Find where the given text appears and provide that cell's center as (x, y) coordinate. 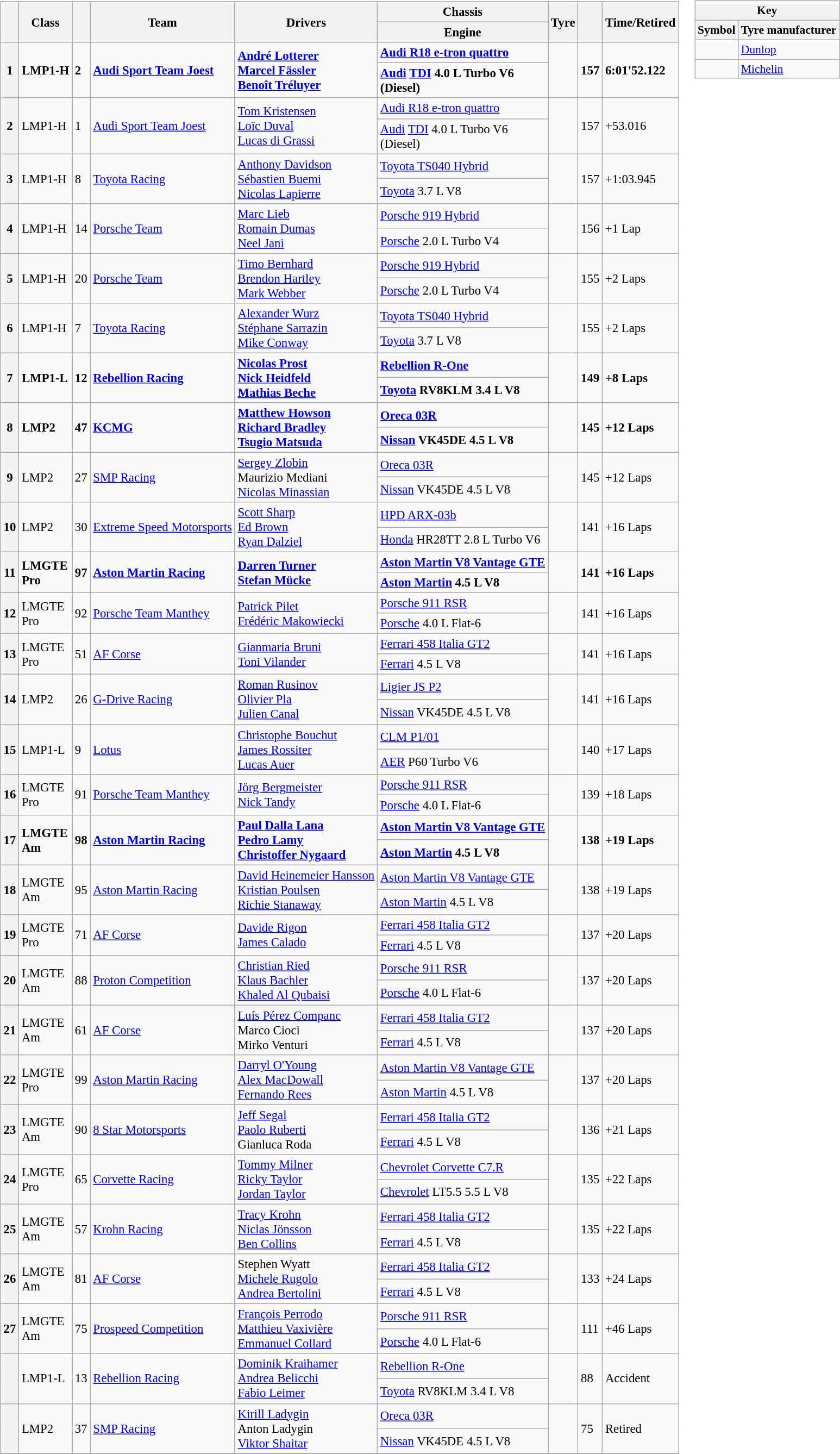
Timo Bernhard Brendon Hartley Mark Webber (306, 278)
71 (82, 935)
Jeff Segal Paolo Ruberti Gianluca Roda (306, 1129)
+17 Laps (641, 749)
Scott Sharp Ed Brown Ryan Dalziel (306, 527)
Jörg Bergmeister Nick Tandy (306, 795)
+21 Laps (641, 1129)
16 (10, 795)
140 (590, 749)
+1:03.945 (641, 179)
51 (82, 654)
Stephen Wyatt Michele Rugolo Andrea Bertolini (306, 1279)
65 (82, 1180)
+24 Laps (641, 1279)
8 Star Motorsports (162, 1129)
11 (10, 572)
Anthony Davidson Sébastien Buemi Nicolas Lapierre (306, 179)
Corvette Racing (162, 1180)
Proton Competition (162, 981)
Gianmaria Bruni Toni Vilander (306, 654)
22 (10, 1080)
CLM P1/01 (463, 737)
Marc Lieb Romain Dumas Neel Jani (306, 228)
André Lotterer Marcel Fässler Benoît Tréluyer (306, 70)
139 (590, 795)
92 (82, 613)
136 (590, 1129)
95 (82, 890)
19 (10, 935)
Luís Pérez Companc Marco Cioci Mirko Venturi (306, 1030)
Prospeed Competition (162, 1329)
Michelin (789, 69)
81 (82, 1279)
Roman Rusinov Olivier Pla Julien Canal (306, 700)
Matthew Howson Richard Bradley Tsugio Matsuda (306, 428)
18 (10, 890)
+8 Laps (641, 378)
6 (10, 328)
Key (767, 11)
Class (46, 22)
Patrick Pilet Frédéric Makowiecki (306, 613)
+18 Laps (641, 795)
Symbol (717, 30)
Sergey Zlobin Maurizio Mediani Nicolas Minassian (306, 477)
98 (82, 840)
Tyre (563, 22)
David Heinemeier Hansson Kristian Poulsen Richie Stanaway (306, 890)
Tom Kristensen Loïc Duval Lucas di Grassi (306, 126)
6:01'52.122 (641, 70)
4 (10, 228)
90 (82, 1129)
Darryl O'Young Alex MacDowall Fernando Rees (306, 1080)
111 (590, 1329)
Tracy Krohn Niclas Jönsson Ben Collins (306, 1230)
Tommy Milner Ricky Taylor Jordan Taylor (306, 1180)
17 (10, 840)
21 (10, 1030)
97 (82, 572)
5 (10, 278)
+53.016 (641, 126)
133 (590, 1279)
Chassis (463, 12)
Dunlop (789, 49)
Kirill Ladygin Anton Ladygin Viktor Shaitar (306, 1428)
Accident (641, 1378)
10 (10, 527)
23 (10, 1129)
61 (82, 1030)
François Perrodo Matthieu Vaxivière Emmanuel Collard (306, 1329)
91 (82, 795)
Time/Retired (641, 22)
+1 Lap (641, 228)
3 (10, 179)
Tyre manufacturer (789, 30)
15 (10, 749)
24 (10, 1180)
Paul Dalla Lana Pedro Lamy Christoffer Nygaard (306, 840)
Dominik Kraihamer Andrea Belicchi Fabio Leimer (306, 1378)
Christophe Bouchut James Rossiter Lucas Auer (306, 749)
+46 Laps (641, 1329)
Lotus (162, 749)
Ligier JS P2 (463, 687)
Team (162, 22)
KCMG (162, 428)
57 (82, 1230)
156 (590, 228)
149 (590, 378)
47 (82, 428)
Honda HR28TT 2.8 L Turbo V6 (463, 540)
30 (82, 527)
Christian Ried Klaus Bachler Khaled Al Qubaisi (306, 981)
Drivers (306, 22)
Darren Turner Stefan Mücke (306, 572)
AER P60 Turbo V6 (463, 762)
Alexander Wurz Stéphane Sarrazin Mike Conway (306, 328)
Retired (641, 1428)
Chevrolet LT5.5 5.5 L V8 (463, 1192)
Extreme Speed Motorsports (162, 527)
G-Drive Racing (162, 700)
HPD ARX-03b (463, 515)
Krohn Racing (162, 1230)
Engine (463, 33)
Nicolas Prost Nick Heidfeld Mathias Beche (306, 378)
99 (82, 1080)
Chevrolet Corvette C7.R (463, 1167)
Davide Rigon James Calado (306, 935)
37 (82, 1428)
25 (10, 1230)
